Return the [X, Y] coordinate for the center point of the cell that contains the specified text.  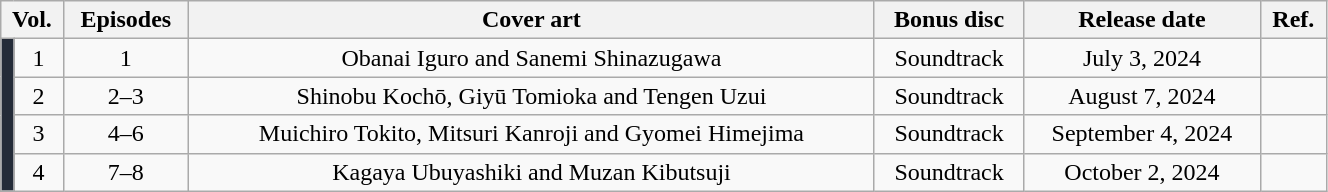
July 3, 2024 [1142, 58]
September 4, 2024 [1142, 134]
4–6 [126, 134]
Muichiro Tokito, Mitsuri Kanroji and Gyomei Himejima [532, 134]
2 [38, 96]
Episodes [126, 20]
7–8 [126, 172]
Cover art [532, 20]
August 7, 2024 [1142, 96]
Shinobu Kochō, Giyū Tomioka and Tengen Uzui [532, 96]
2–3 [126, 96]
3 [38, 134]
Kagaya Ubuyashiki and Muzan Kibutsuji [532, 172]
Ref. [1293, 20]
Obanai Iguro and Sanemi Shinazugawa [532, 58]
Bonus disc [948, 20]
4 [38, 172]
October 2, 2024 [1142, 172]
Vol. [32, 20]
Release date [1142, 20]
